Return (x, y) of the center of cell containing provided text 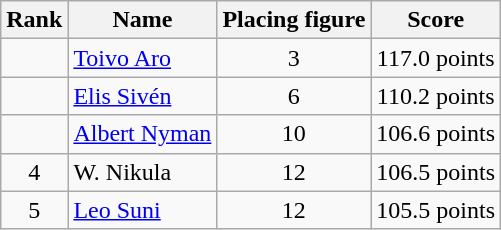
W. Nikula (142, 172)
6 (294, 96)
110.2 points (436, 96)
4 (34, 172)
Elis Sivén (142, 96)
106.5 points (436, 172)
105.5 points (436, 210)
10 (294, 134)
117.0 points (436, 58)
5 (34, 210)
106.6 points (436, 134)
Placing figure (294, 20)
Name (142, 20)
Leo Suni (142, 210)
Albert Nyman (142, 134)
Score (436, 20)
Toivo Aro (142, 58)
Rank (34, 20)
3 (294, 58)
